Identify which cell holds the provided text, then report its (X, Y) central coordinate. 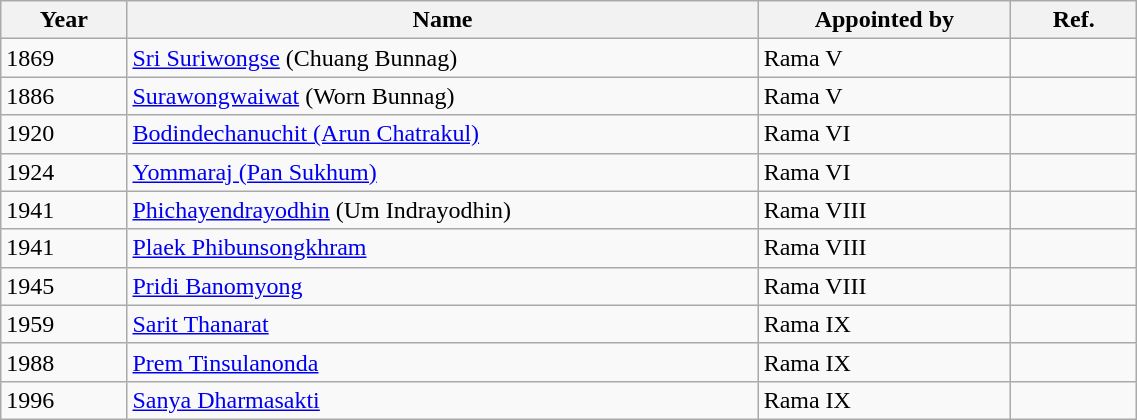
Phichayendrayodhin (Um Indrayodhin) (442, 210)
1945 (64, 286)
1996 (64, 400)
1886 (64, 96)
1869 (64, 58)
Prem Tinsulanonda (442, 362)
Sri Suriwongse (Chuang Bunnag) (442, 58)
Year (64, 20)
Yommaraj (Pan Sukhum) (442, 172)
1924 (64, 172)
Appointed by (884, 20)
Ref. (1074, 20)
Bodindechanuchit (Arun Chatrakul) (442, 134)
1959 (64, 324)
Plaek Phibunsongkhram (442, 248)
Sarit Thanarat (442, 324)
1988 (64, 362)
1920 (64, 134)
Surawongwaiwat (Worn Bunnag) (442, 96)
Name (442, 20)
Sanya Dharmasakti (442, 400)
Pridi Banomyong (442, 286)
